Locate the cell with the specified text and output its [X, Y] center coordinate. 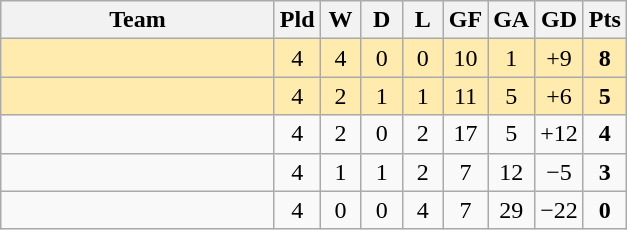
17 [465, 134]
+12 [560, 134]
10 [465, 58]
29 [512, 210]
GD [560, 20]
−5 [560, 172]
+9 [560, 58]
L [422, 20]
Team [138, 20]
−22 [560, 210]
Pts [604, 20]
11 [465, 96]
3 [604, 172]
GF [465, 20]
D [382, 20]
+6 [560, 96]
Pld [297, 20]
8 [604, 58]
GA [512, 20]
W [340, 20]
12 [512, 172]
